Extract the [x, y] coordinate from the center of the cell holding the provided text.  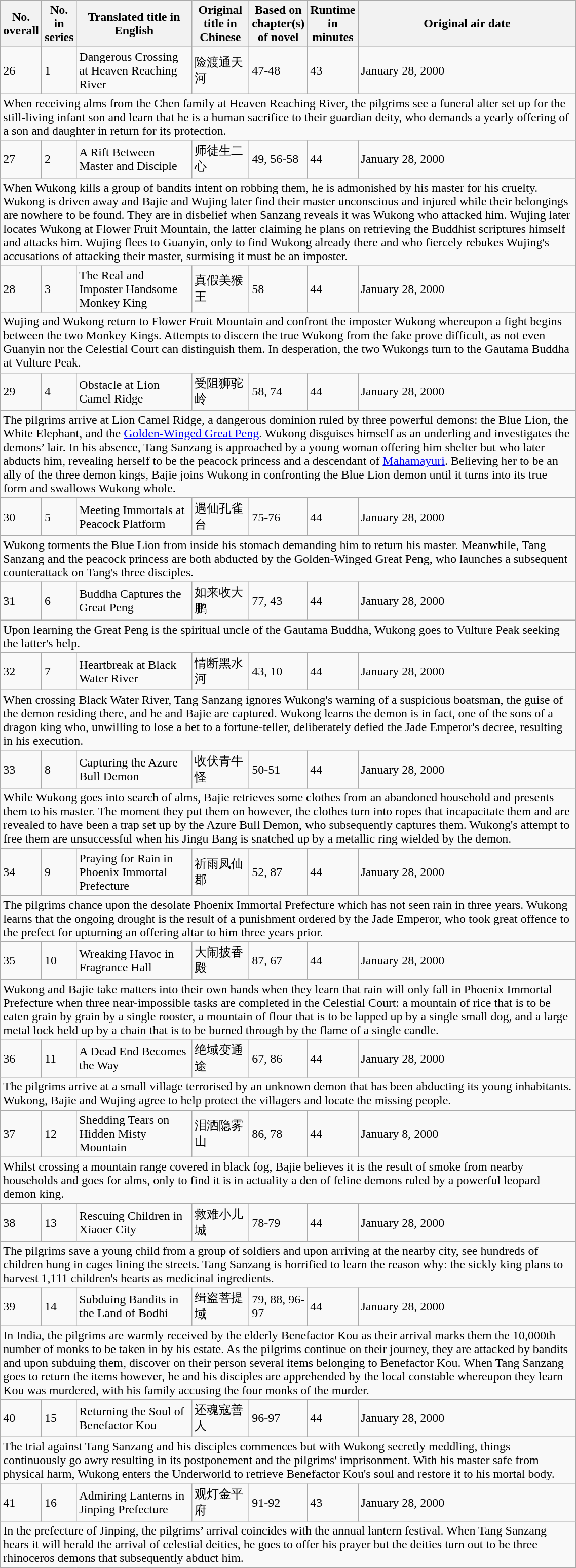
3 [59, 289]
12 [59, 1134]
Meeting Immortals at Peacock Platform [134, 517]
Buddha Captures the Great Peng [134, 601]
58 [279, 289]
47-48 [279, 70]
43, 10 [279, 672]
27 [21, 159]
还魂寇善人 [220, 1418]
50-51 [279, 770]
Subduing Bandits in the Land of Bodhi [134, 1306]
75-76 [279, 517]
49, 56-58 [279, 159]
86, 78 [279, 1134]
January 8, 2000 [467, 1134]
Returning the Soul of Benefactor Kou [134, 1418]
77, 43 [279, 601]
67, 86 [279, 1059]
Wreaking Havoc in Fragrance Hall [134, 961]
Based on chapter(s) of novel [279, 24]
13 [59, 1222]
Original title in Chinese [220, 24]
祈雨凤仙郡 [220, 872]
32 [21, 672]
40 [21, 1418]
Admiring Lanterns in Jinping Prefecture [134, 1503]
The Real and Imposter Handsome Monkey King [134, 289]
No. overall [21, 24]
Rescuing Children in Xiaoer City [134, 1222]
87, 67 [279, 961]
26 [21, 70]
1 [59, 70]
96-97 [279, 1418]
Praying for Rain in Phoenix Immortal Prefecture [134, 872]
36 [21, 1059]
11 [59, 1059]
7 [59, 672]
真假美猴王 [220, 289]
4 [59, 391]
师徒生二心 [220, 159]
A Dead End Becomes the Way [134, 1059]
险渡通天河 [220, 70]
Shedding Tears on Hidden Misty Mountain [134, 1134]
观灯金平府 [220, 1503]
78-79 [279, 1222]
15 [59, 1418]
79, 88, 96-97 [279, 1306]
41 [21, 1503]
91-92 [279, 1503]
37 [21, 1134]
30 [21, 517]
收伏青牛怪 [220, 770]
29 [21, 391]
泪洒隐雾山 [220, 1134]
2 [59, 159]
No. in series [59, 24]
34 [21, 872]
Obstacle at Lion Camel Ridge [134, 391]
33 [21, 770]
Capturing the Azure Bull Demon [134, 770]
缉盗菩提域 [220, 1306]
如来收大鹏 [220, 601]
6 [59, 601]
情断黑水河 [220, 672]
Upon learning the Great Peng is the spiritual uncle of the Gautama Buddha, Wukong goes to Vulture Peak seeking the latter's help. [288, 636]
35 [21, 961]
9 [59, 872]
14 [59, 1306]
10 [59, 961]
39 [21, 1306]
58, 74 [279, 391]
受阻狮驼岭 [220, 391]
Translated title in English [134, 24]
A Rift Between Master and Disciple [134, 159]
绝域变通途 [220, 1059]
Heartbreak at Black Water River [134, 672]
Original air date [467, 24]
16 [59, 1503]
8 [59, 770]
52, 87 [279, 872]
28 [21, 289]
Dangerous Crossing at Heaven Reaching River [134, 70]
救难小儿城 [220, 1222]
38 [21, 1222]
31 [21, 601]
5 [59, 517]
大闹披香殿 [220, 961]
遇仙孔雀台 [220, 517]
Runtime in minutes [333, 24]
